Locate the cell with the specified text and output its (x, y) center coordinate. 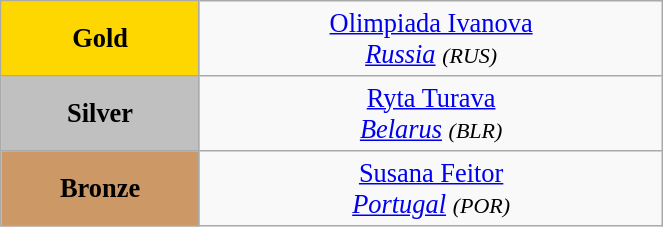
Ryta TuravaBelarus (BLR) (430, 112)
Bronze (100, 188)
Silver (100, 112)
Gold (100, 38)
Olimpiada IvanovaRussia (RUS) (430, 38)
Susana FeitorPortugal (POR) (430, 188)
